Capture the cell that displays the provided text and extract its (X, Y) central coordinate. 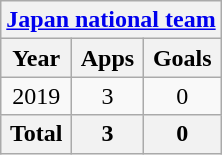
2019 (36, 96)
Apps (108, 58)
Total (36, 134)
Goals (182, 58)
Year (36, 58)
Japan national team (111, 20)
